Capture the cell that displays the provided text and extract its (x, y) central coordinate. 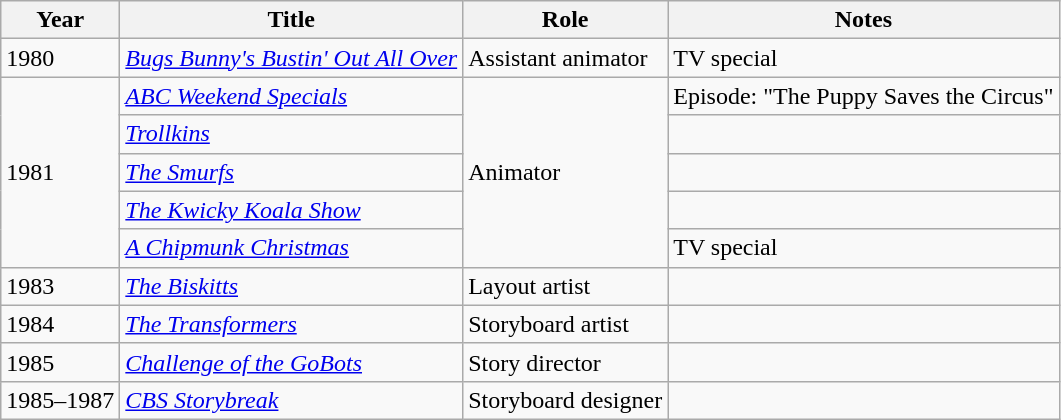
The Biskitts (292, 286)
ABC Weekend Specials (292, 96)
A Chipmunk Christmas (292, 248)
1983 (60, 286)
Year (60, 20)
The Kwicky Koala Show (292, 210)
1980 (60, 58)
Storyboard designer (566, 400)
Layout artist (566, 286)
Notes (864, 20)
Challenge of the GoBots (292, 362)
Storyboard artist (566, 324)
Assistant animator (566, 58)
CBS Storybreak (292, 400)
Bugs Bunny's Bustin' Out All Over (292, 58)
Episode: "The Puppy Saves the Circus" (864, 96)
Trollkins (292, 134)
Animator (566, 172)
The Transformers (292, 324)
1985 (60, 362)
1984 (60, 324)
Title (292, 20)
1981 (60, 172)
The Smurfs (292, 172)
1985–1987 (60, 400)
Role (566, 20)
Story director (566, 362)
